Output the [X, Y] coordinate of the center of the cell containing the given text.  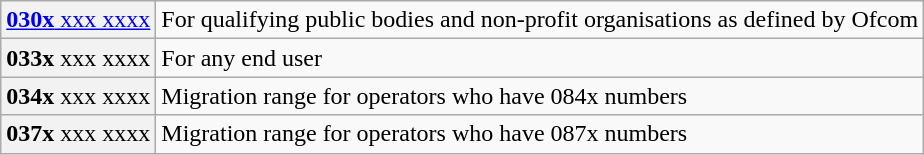
For any end user [540, 58]
030x xxx xxxx [78, 20]
For qualifying public bodies and non-profit organisations as defined by Ofcom [540, 20]
Migration range for operators who have 084x numbers [540, 96]
034x xxx xxxx [78, 96]
Migration range for operators who have 087x numbers [540, 134]
037x xxx xxxx [78, 134]
033x xxx xxxx [78, 58]
